Output the (x, y) coordinate of the center of the cell containing the given text.  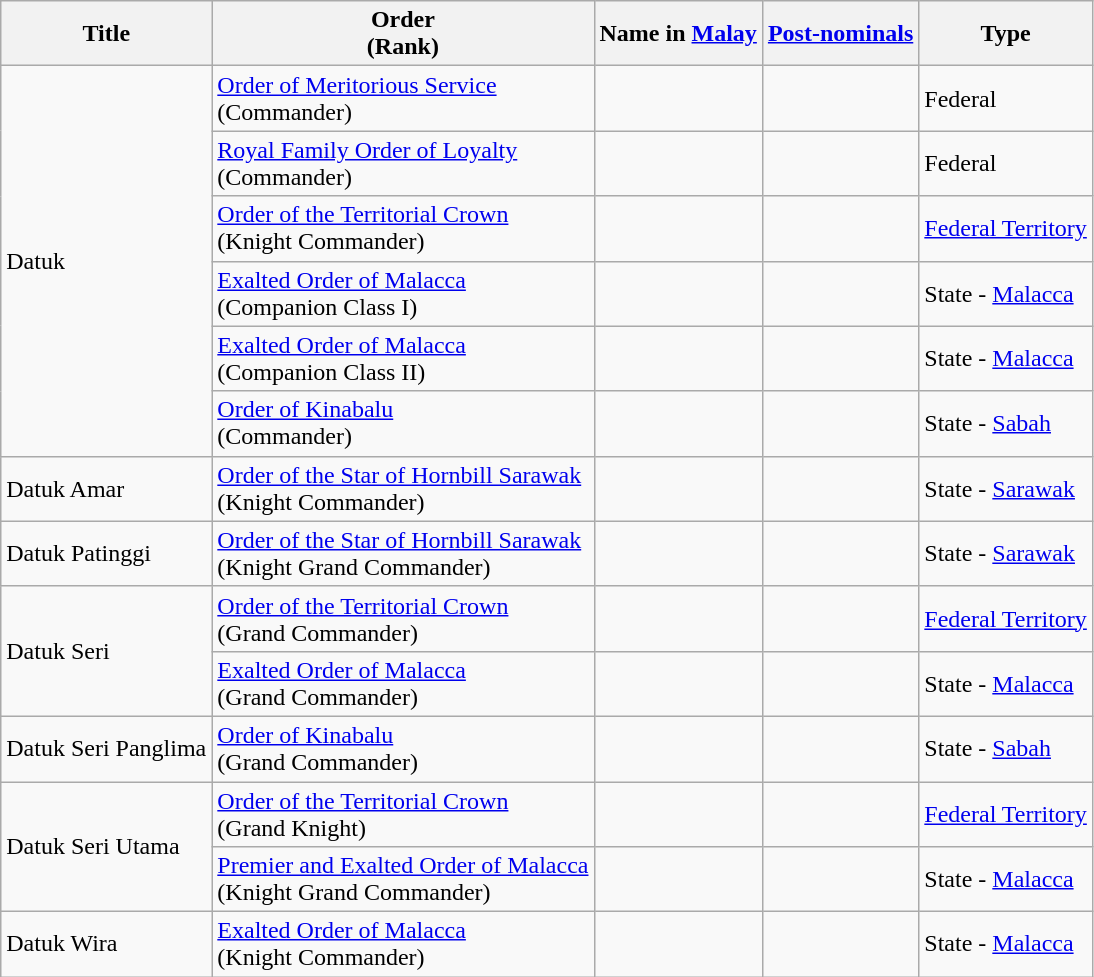
Exalted Order of Malacca(Grand Commander) (403, 684)
Order of the Star of Hornbill Sarawak(Knight Grand Commander) (403, 554)
Datuk (106, 261)
Datuk Seri Utama (106, 847)
Order of Kinabalu(Grand Commander) (403, 748)
Title (106, 34)
Order of Meritorious Service(Commander) (403, 98)
Post-nominals (840, 34)
Exalted Order of Malacca(Companion Class I) (403, 294)
Order of the Star of Hornbill Sarawak(Knight Commander) (403, 488)
Datuk Wira (106, 944)
Datuk Amar (106, 488)
Order of the Territorial Crown(Knight Commander) (403, 228)
Datuk Seri Panglima (106, 748)
Order of the Territorial Crown(Grand Commander) (403, 618)
Premier and Exalted Order of Malacca(Knight Grand Commander) (403, 880)
Order(Rank) (403, 34)
Exalted Order of Malacca(Knight Commander) (403, 944)
Name in Malay (678, 34)
Order of the Territorial Crown(Grand Knight) (403, 814)
Datuk Seri (106, 651)
Royal Family Order of Loyalty(Commander) (403, 164)
Order of Kinabalu(Commander) (403, 424)
Type (1006, 34)
Datuk Patinggi (106, 554)
Exalted Order of Malacca(Companion Class II) (403, 358)
